Scan for the cell matching the given text and deliver its [X, Y] coordinate at center. 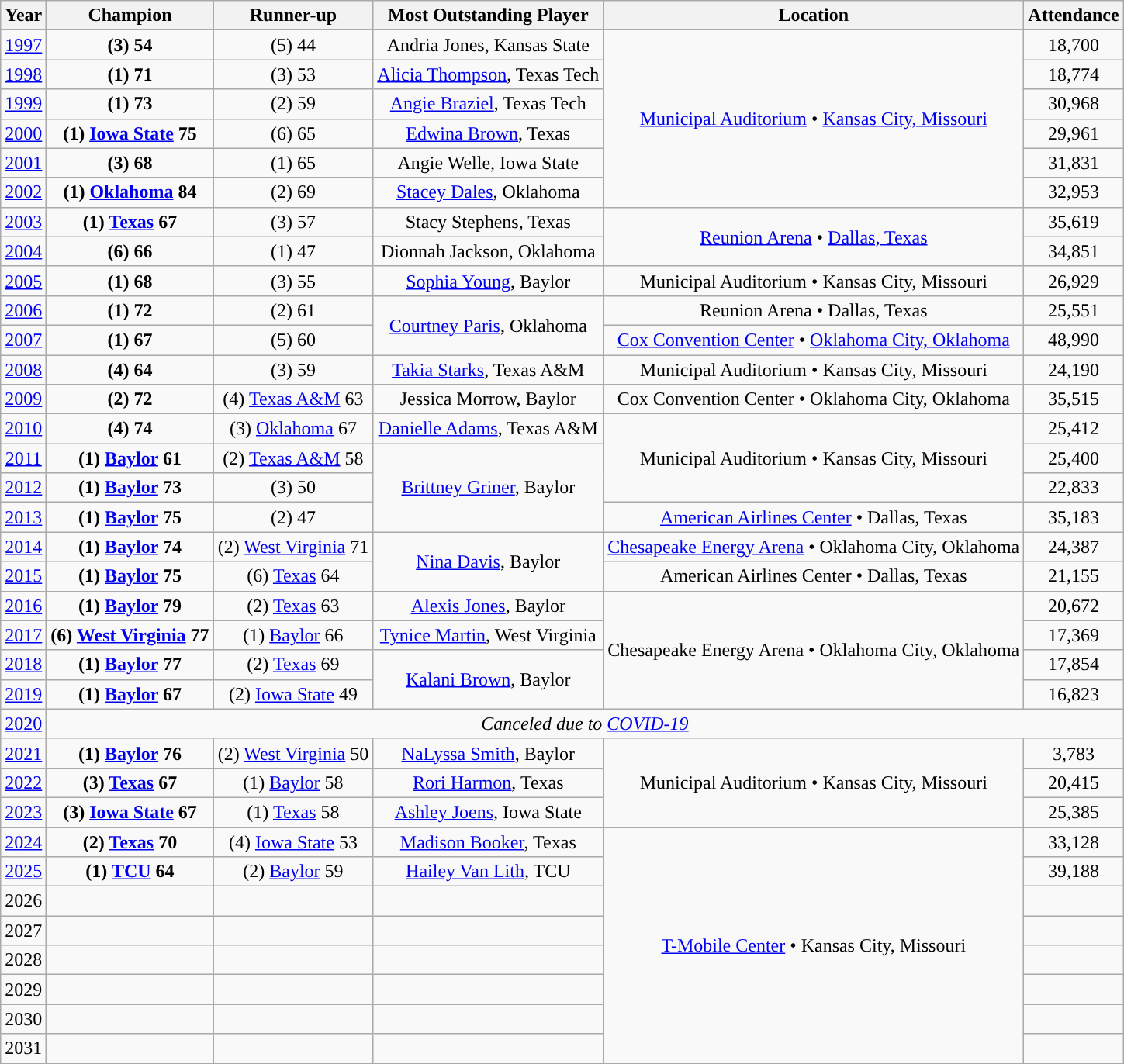
2009 [23, 399]
Andria Jones, Kansas State [489, 45]
30,968 [1074, 104]
Jessica Morrow, Baylor [489, 399]
25,400 [1074, 458]
3,783 [1074, 753]
Brittney Griner, Baylor [489, 488]
25,412 [1074, 429]
2018 [23, 665]
Alexis Jones, Baylor [489, 606]
2029 [23, 990]
Tynice Martin, West Virginia [489, 635]
Takia Starks, Texas A&M [489, 370]
Location [814, 16]
Year [23, 16]
Alicia Thompson, Texas Tech [489, 74]
(6) West Virginia 77 [130, 635]
24,387 [1074, 547]
(3) 53 [293, 74]
2016 [23, 606]
24,190 [1074, 370]
(2) Texas 63 [293, 606]
48,990 [1074, 340]
25,551 [1074, 310]
2001 [23, 163]
Madison Booker, Texas [489, 841]
(6) 65 [293, 133]
(1) Iowa State 75 [130, 133]
2011 [23, 458]
(1) Baylor 77 [130, 665]
2004 [23, 251]
(1) Baylor 79 [130, 606]
Angie Welle, Iowa State [489, 163]
(2) 59 [293, 104]
(1) Baylor 67 [130, 694]
Runner-up [293, 16]
22,833 [1074, 488]
18,774 [1074, 74]
Hailey Van Lith, TCU [489, 872]
(4) 74 [130, 429]
(1) 67 [130, 340]
Angie Braziel, Texas Tech [489, 104]
1997 [23, 45]
Rori Harmon, Texas [489, 782]
2006 [23, 310]
2005 [23, 281]
1999 [23, 104]
35,515 [1074, 399]
2023 [23, 812]
(1) Baylor 66 [293, 635]
(1) Texas 67 [130, 222]
(4) Texas A&M 63 [293, 399]
2012 [23, 488]
(2) Texas 69 [293, 665]
(2) 69 [293, 192]
Most Outstanding Player [489, 16]
(4) Iowa State 53 [293, 841]
(3) 59 [293, 370]
(3) Oklahoma 67 [293, 429]
(1) TCU 64 [130, 872]
17,854 [1074, 665]
Nina Davis, Baylor [489, 561]
34,851 [1074, 251]
(6) 66 [130, 251]
(2) West Virginia 50 [293, 753]
Attendance [1074, 16]
2024 [23, 841]
Danielle Adams, Texas A&M [489, 429]
Ashley Joens, Iowa State [489, 812]
(2) 72 [130, 399]
2000 [23, 133]
(1) Baylor 76 [130, 753]
(1) Baylor 58 [293, 782]
2028 [23, 960]
(4) 64 [130, 370]
2027 [23, 931]
2013 [23, 517]
2015 [23, 576]
(5) 60 [293, 340]
(2) 61 [293, 310]
17,369 [1074, 635]
T-Mobile Center • Kansas City, Missouri [814, 945]
(2) West Virginia 71 [293, 547]
Stacy Stephens, Texas [489, 222]
(6) Texas 64 [293, 576]
(1) Baylor 73 [130, 488]
29,961 [1074, 133]
Kalani Brown, Baylor [489, 679]
Champion [130, 16]
25,385 [1074, 812]
Stacey Dales, Oklahoma [489, 192]
(3) Texas 67 [130, 782]
2021 [23, 753]
(3) 57 [293, 222]
35,183 [1074, 517]
Canceled due to COVID-19 [585, 724]
20,415 [1074, 782]
(5) 44 [293, 45]
(3) 68 [130, 163]
21,155 [1074, 576]
2003 [23, 222]
(3) Iowa State 67 [130, 812]
2031 [23, 1048]
(1) 71 [130, 74]
2017 [23, 635]
NaLyssa Smith, Baylor [489, 753]
2025 [23, 872]
2008 [23, 370]
(3) 54 [130, 45]
2026 [23, 901]
(1) 73 [130, 104]
20,672 [1074, 606]
Edwina Brown, Texas [489, 133]
(2) Texas A&M 58 [293, 458]
(2) 47 [293, 517]
2022 [23, 782]
(1) Baylor 74 [130, 547]
(1) Baylor 61 [130, 458]
31,831 [1074, 163]
2002 [23, 192]
(2) Baylor 59 [293, 872]
(1) Texas 58 [293, 812]
(2) Iowa State 49 [293, 694]
2007 [23, 340]
(2) Texas 70 [130, 841]
18,700 [1074, 45]
Sophia Young, Baylor [489, 281]
2030 [23, 1019]
32,953 [1074, 192]
(3) 50 [293, 488]
2010 [23, 429]
39,188 [1074, 872]
(1) Oklahoma 84 [130, 192]
(1) 68 [130, 281]
2019 [23, 694]
2020 [23, 724]
2014 [23, 547]
26,929 [1074, 281]
Dionnah Jackson, Oklahoma [489, 251]
Courtney Paris, Oklahoma [489, 325]
(3) 55 [293, 281]
(1) 72 [130, 310]
35,619 [1074, 222]
33,128 [1074, 841]
1998 [23, 74]
16,823 [1074, 694]
(1) 65 [293, 163]
(1) 47 [293, 251]
